For the text-containing cell, return its midpoint in (X, Y) coordinate format. 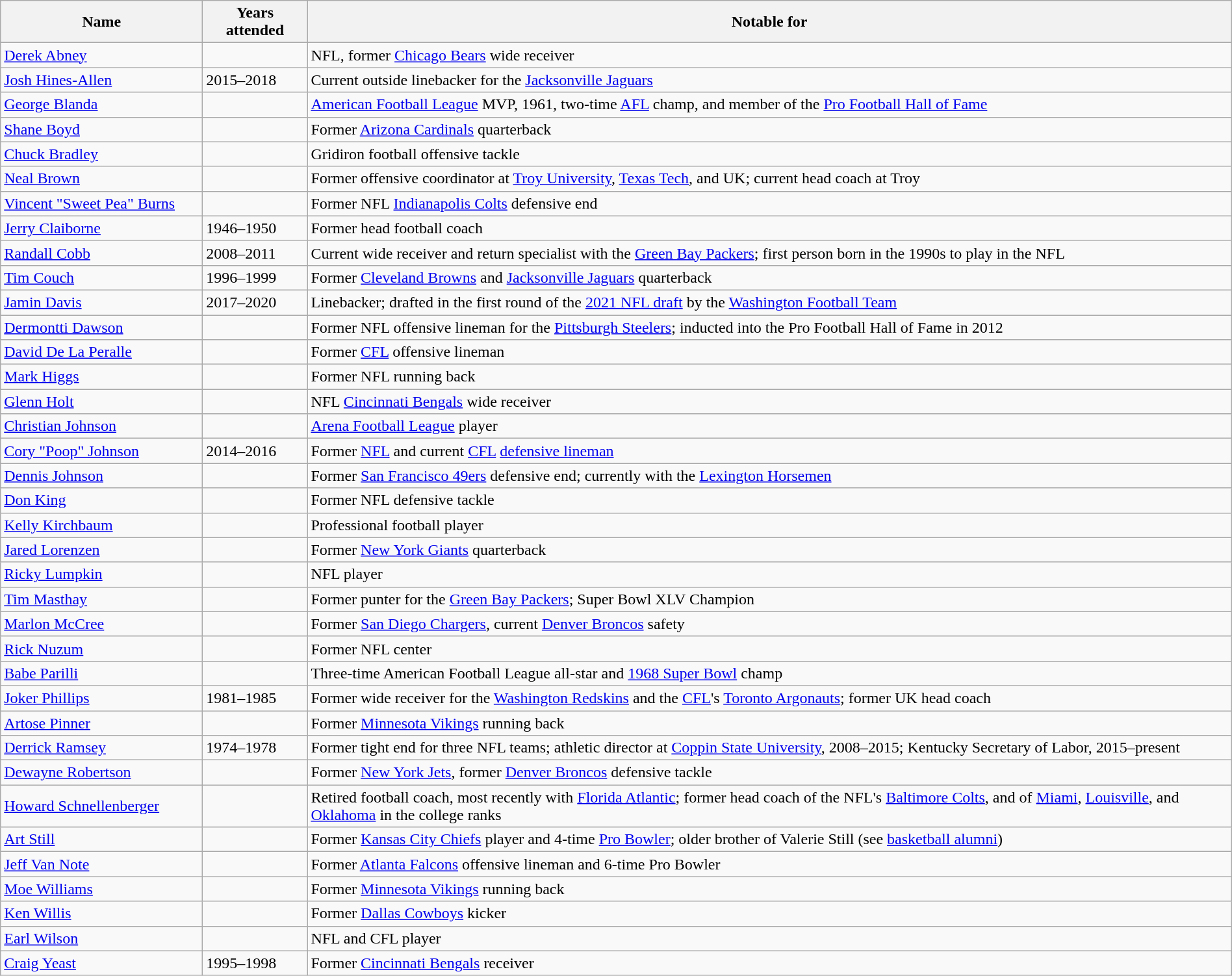
Don King (101, 500)
Current wide receiver and return specialist with the Green Bay Packers; first person born in the 1990s to play in the NFL (769, 253)
2015–2018 (255, 80)
Art Still (101, 840)
Former San Francisco 49ers defensive end; currently with the Lexington Horsemen (769, 476)
Linebacker; drafted in the first round of the 2021 NFL draft by the Washington Football Team (769, 302)
Former Dallas Cowboys kicker (769, 914)
Former Cincinnati Bengals receiver (769, 963)
Josh Hines-Allen (101, 80)
2017–2020 (255, 302)
Former Arizona Cardinals quarterback (769, 129)
2014–2016 (255, 451)
Former New York Jets, former Denver Broncos defensive tackle (769, 773)
Tim Masthay (101, 599)
Neal Brown (101, 179)
Jamin Davis (101, 302)
Former NFL running back (769, 377)
American Football League MVP, 1961, two-time AFL champ, and member of the Pro Football Hall of Fame (769, 105)
Mark Higgs (101, 377)
Craig Yeast (101, 963)
Former CFL offensive lineman (769, 352)
Tim Couch (101, 277)
NFL, former Chicago Bears wide receiver (769, 55)
Three-time American Football League all-star and 1968 Super Bowl champ (769, 673)
Former head football coach (769, 228)
Randall Cobb (101, 253)
Derek Abney (101, 55)
1995–1998 (255, 963)
Former Kansas City Chiefs player and 4-time Pro Bowler; older brother of Valerie Still (see basketball alumni) (769, 840)
Former NFL defensive tackle (769, 500)
Babe Parilli (101, 673)
Jeff Van Note (101, 864)
Earl Wilson (101, 938)
Former NFL center (769, 649)
Former punter for the Green Bay Packers; Super Bowl XLV Champion (769, 599)
NFL player (769, 574)
Arena Football League player (769, 426)
Notable for (769, 22)
Chuck Bradley (101, 154)
Former NFL offensive lineman for the Pittsburgh Steelers; inducted into the Pro Football Hall of Fame in 2012 (769, 327)
Former Atlanta Falcons offensive lineman and 6-time Pro Bowler (769, 864)
Former offensive coordinator at Troy University, Texas Tech, and UK; current head coach at Troy (769, 179)
Rick Nuzum (101, 649)
Dennis Johnson (101, 476)
Jerry Claiborne (101, 228)
1974–1978 (255, 748)
Former NFL and current CFL defensive lineman (769, 451)
Current outside linebacker for the Jacksonville Jaguars (769, 80)
1946–1950 (255, 228)
1996–1999 (255, 277)
1981–1985 (255, 698)
Howard Schnellenberger (101, 806)
Former NFL Indianapolis Colts defensive end (769, 203)
Dewayne Robertson (101, 773)
Derrick Ramsey (101, 748)
Artose Pinner (101, 723)
Former New York Giants quarterback (769, 550)
Ken Willis (101, 914)
Marlon McCree (101, 624)
Joker Phillips (101, 698)
Name (101, 22)
Cory "Poop" Johnson (101, 451)
NFL Cincinnati Bengals wide receiver (769, 402)
Moe Williams (101, 889)
David De La Peralle (101, 352)
Christian Johnson (101, 426)
Former San Diego Chargers, current Denver Broncos safety (769, 624)
Former wide receiver for the Washington Redskins and the CFL's Toronto Argonauts; former UK head coach (769, 698)
2008–2011 (255, 253)
NFL and CFL player (769, 938)
Former Cleveland Browns and Jacksonville Jaguars quarterback (769, 277)
Jared Lorenzen (101, 550)
Shane Boyd (101, 129)
Ricky Lumpkin (101, 574)
Years attended (255, 22)
Dermontti Dawson (101, 327)
Former tight end for three NFL teams; athletic director at Coppin State University, 2008–2015; Kentucky Secretary of Labor, 2015–present (769, 748)
George Blanda (101, 105)
Kelly Kirchbaum (101, 525)
Vincent "Sweet Pea" Burns (101, 203)
Professional football player (769, 525)
Gridiron football offensive tackle (769, 154)
Glenn Holt (101, 402)
